Return [X, Y] of the center of cell containing provided text 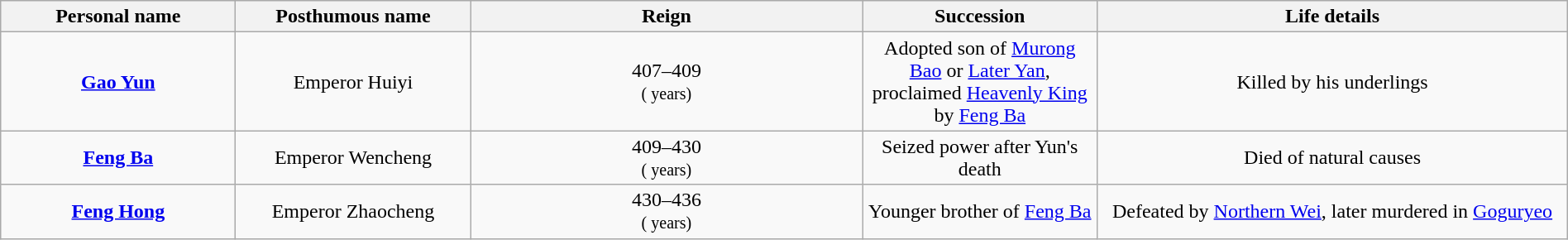
430–436( years) [667, 212]
Adopted son of Murong Bao or Later Yan, proclaimed Heavenly King by Feng Ba [980, 81]
Feng Hong [118, 212]
Seized power after Yun's death [980, 157]
Died of natural causes [1332, 157]
Reign [667, 17]
Feng Ba [118, 157]
Succession [980, 17]
Emperor Huiyi [353, 81]
Life details [1332, 17]
407–409( years) [667, 81]
Gao Yun [118, 81]
409–430( years) [667, 157]
Younger brother of Feng Ba [980, 212]
Posthumous name [353, 17]
Personal name [118, 17]
Defeated by Northern Wei, later murdered in Goguryeo [1332, 212]
Killed by his underlings [1332, 81]
Emperor Zhaocheng [353, 212]
Emperor Wencheng [353, 157]
